Capture the cell that displays the provided text and extract its [x, y] central coordinate. 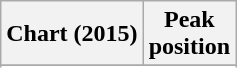
Chart (2015) [72, 34]
Peakposition [189, 34]
